Determine the [x, y] coordinate at the center of the cell enclosing the given text.  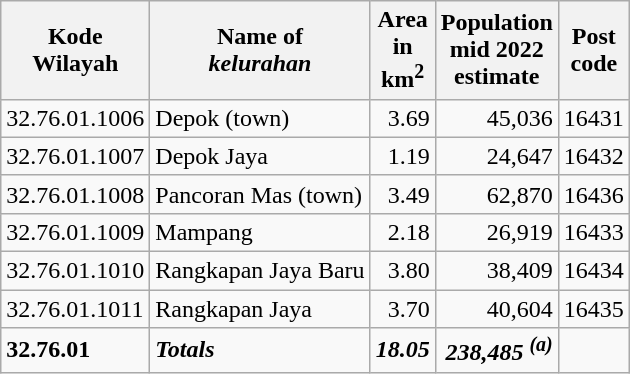
16431 [594, 118]
32.76.01.1008 [76, 194]
1.19 [402, 156]
Area in km2 [402, 50]
16433 [594, 232]
32.76.01 [76, 350]
38,409 [496, 271]
32.76.01.1007 [76, 156]
62,870 [496, 194]
45,036 [496, 118]
Populationmid 2022estimate [496, 50]
18.05 [402, 350]
24,647 [496, 156]
32.76.01.1009 [76, 232]
32.76.01.1011 [76, 309]
3.80 [402, 271]
2.18 [402, 232]
Rangkapan Jaya [260, 309]
16436 [594, 194]
Name of kelurahan [260, 50]
32.76.01.1006 [76, 118]
3.70 [402, 309]
16434 [594, 271]
Depok Jaya [260, 156]
3.49 [402, 194]
16435 [594, 309]
Mampang [260, 232]
Postcode [594, 50]
26,919 [496, 232]
32.76.01.1010 [76, 271]
Kode Wilayah [76, 50]
Totals [260, 350]
238,485 (a) [496, 350]
Depok (town) [260, 118]
Rangkapan Jaya Baru [260, 271]
16432 [594, 156]
3.69 [402, 118]
Pancoran Mas (town) [260, 194]
40,604 [496, 309]
